Pinpoint the cell where the given text exists, returning its (X, Y) midpoint coordinate. 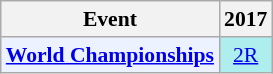
World Championships (110, 55)
2R (246, 55)
Event (110, 19)
2017 (246, 19)
